Pinpoint the cell where the given text exists, returning its (x, y) midpoint coordinate. 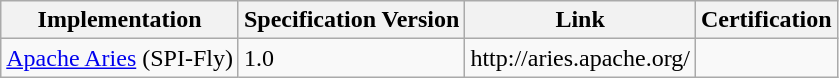
http://aries.apache.org/ (580, 58)
Apache Aries (SPI-Fly) (120, 58)
Implementation (120, 20)
1.0 (351, 58)
Specification Version (351, 20)
Certification (766, 20)
Link (580, 20)
